Return (X, Y) of the center of cell containing provided text 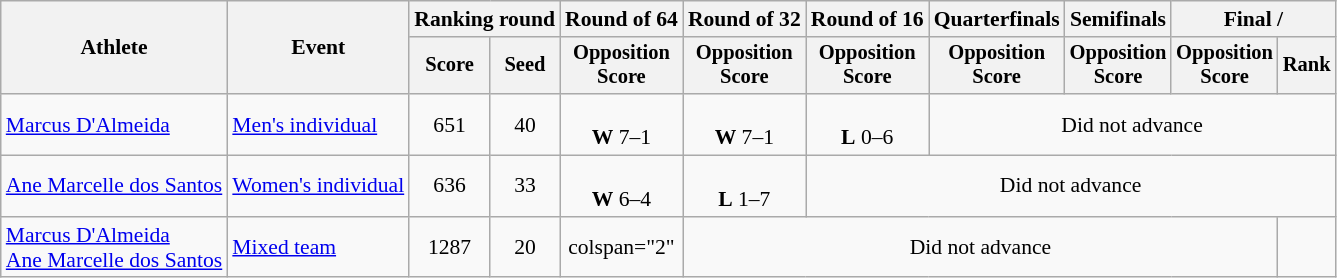
636 (450, 186)
Quarterfinals (997, 19)
Round of 16 (868, 19)
Marcus D'AlmeidaAne Marcelle dos Santos (114, 248)
Event (318, 48)
20 (525, 248)
Marcus D'Almeida (114, 124)
Ane Marcelle dos Santos (114, 186)
colspan="2" (622, 248)
Ranking round (484, 19)
40 (525, 124)
Men's individual (318, 124)
Score (450, 66)
Semifinals (1118, 19)
Mixed team (318, 248)
Athlete (114, 48)
Seed (525, 66)
Final / (1253, 19)
L 1–7 (744, 186)
651 (450, 124)
33 (525, 186)
Round of 32 (744, 19)
Round of 64 (622, 19)
W 6–4 (622, 186)
Women's individual (318, 186)
L 0–6 (868, 124)
Rank (1307, 66)
1287 (450, 248)
